Search for the cell housing the specified text and yield its (X, Y) center coordinate. 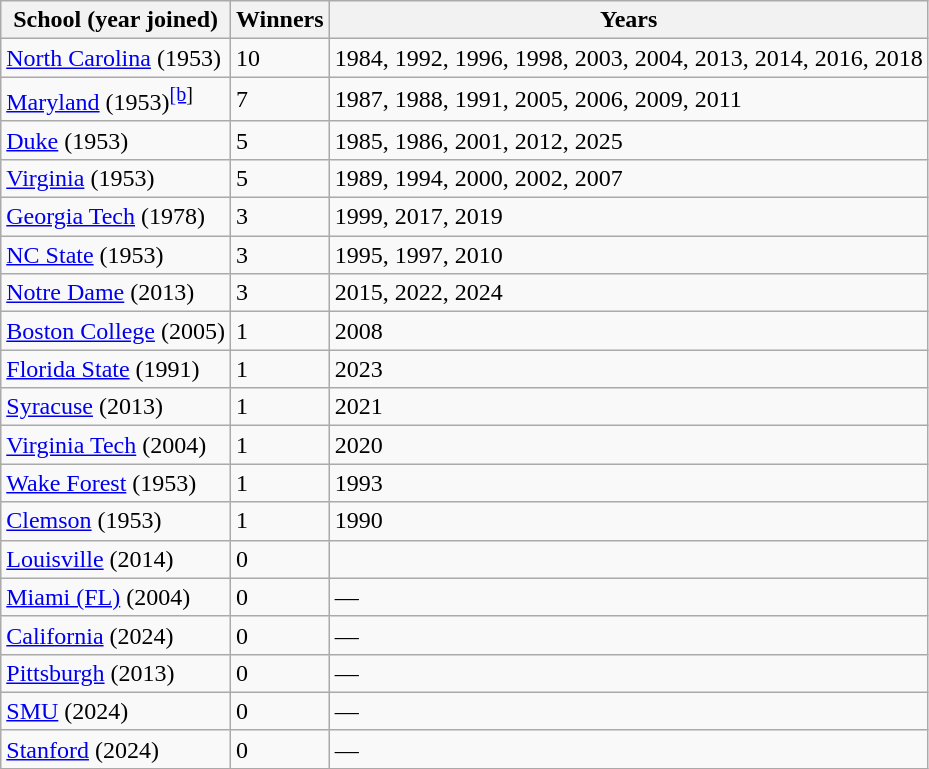
Wake Forest (1953) (116, 483)
School (year joined) (116, 20)
1995, 1997, 2010 (628, 255)
2021 (628, 407)
2015, 2022, 2024 (628, 293)
Georgia Tech (1978) (116, 217)
Virginia (1953) (116, 178)
2008 (628, 331)
10 (280, 58)
Notre Dame (2013) (116, 293)
1990 (628, 521)
Years (628, 20)
California (2024) (116, 635)
Duke (1953) (116, 140)
Pittsburgh (2013) (116, 673)
1984, 1992, 1996, 1998, 2003, 2004, 2013, 2014, 2016, 2018 (628, 58)
Clemson (1953) (116, 521)
Louisville (2014) (116, 559)
1985, 1986, 2001, 2012, 2025 (628, 140)
2023 (628, 369)
Virginia Tech (2004) (116, 445)
Maryland (1953)[b] (116, 100)
1989, 1994, 2000, 2002, 2007 (628, 178)
1987, 1988, 1991, 2005, 2006, 2009, 2011 (628, 100)
1993 (628, 483)
Boston College (2005) (116, 331)
Syracuse (2013) (116, 407)
Florida State (1991) (116, 369)
North Carolina (1953) (116, 58)
1999, 2017, 2019 (628, 217)
NC State (1953) (116, 255)
Winners (280, 20)
Miami (FL) (2004) (116, 597)
Stanford (2024) (116, 749)
7 (280, 100)
2020 (628, 445)
SMU (2024) (116, 711)
